Return the [X, Y] coordinate for the center point of the cell that contains the specified text.  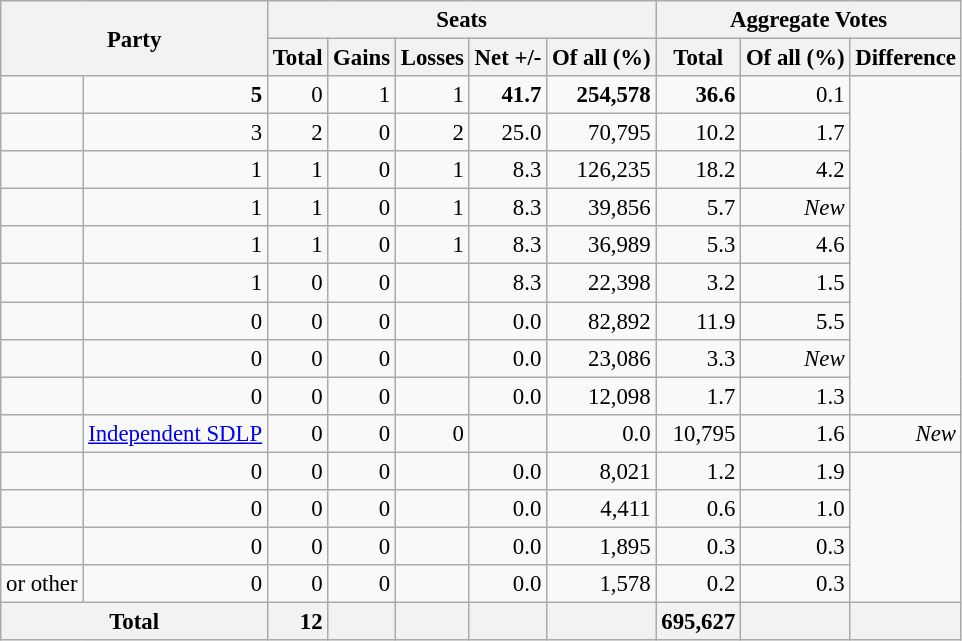
22,398 [602, 283]
126,235 [602, 170]
Seats [462, 20]
36,989 [602, 245]
1.5 [796, 283]
Difference [906, 58]
1.6 [796, 433]
1.0 [796, 509]
Gains [362, 58]
1.2 [698, 471]
41.7 [508, 95]
10.2 [698, 133]
3.3 [698, 358]
4,411 [602, 509]
1,895 [602, 546]
1.9 [796, 471]
23,086 [602, 358]
5.5 [796, 321]
70,795 [602, 133]
1.3 [796, 396]
1,578 [602, 584]
254,578 [602, 95]
8,021 [602, 471]
Independent SDLP [176, 433]
Net +/- [508, 58]
5.3 [698, 245]
3.2 [698, 283]
18.2 [698, 170]
82,892 [602, 321]
0.2 [698, 584]
695,627 [698, 621]
11.9 [698, 321]
10,795 [698, 433]
Aggregate Votes [808, 20]
39,856 [602, 208]
25.0 [508, 133]
Party [134, 38]
4.2 [796, 170]
12,098 [602, 396]
4.6 [796, 245]
5 [176, 95]
3 [176, 133]
12 [297, 621]
0.6 [698, 509]
or other [42, 584]
5.7 [698, 208]
Losses [432, 58]
36.6 [698, 95]
0.1 [796, 95]
